Find where the given text appears and provide that cell's center as [X, Y] coordinate. 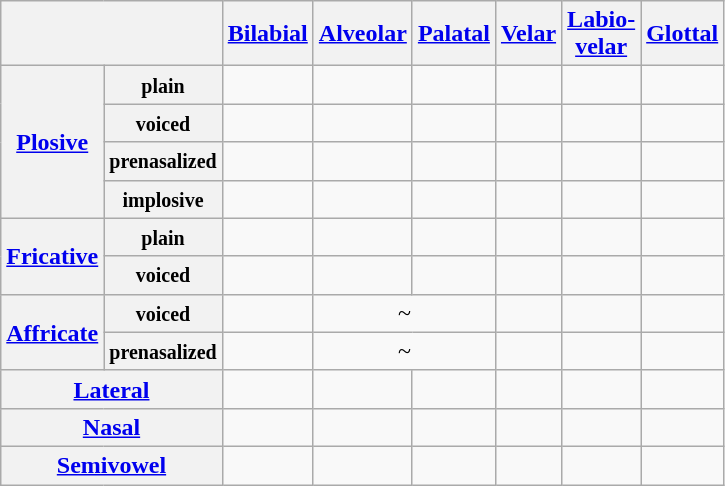
Palatal [454, 34]
Labio-velar [602, 34]
Alveolar [362, 34]
Velar [528, 34]
Bilabial [268, 34]
Lateral [112, 389]
Semivowel [112, 465]
Nasal [112, 427]
Fricative [52, 256]
Plosive [52, 142]
Glottal [682, 34]
Affricate [52, 332]
implosive [163, 199]
